Locate the cell with the specified text and output its [X, Y] center coordinate. 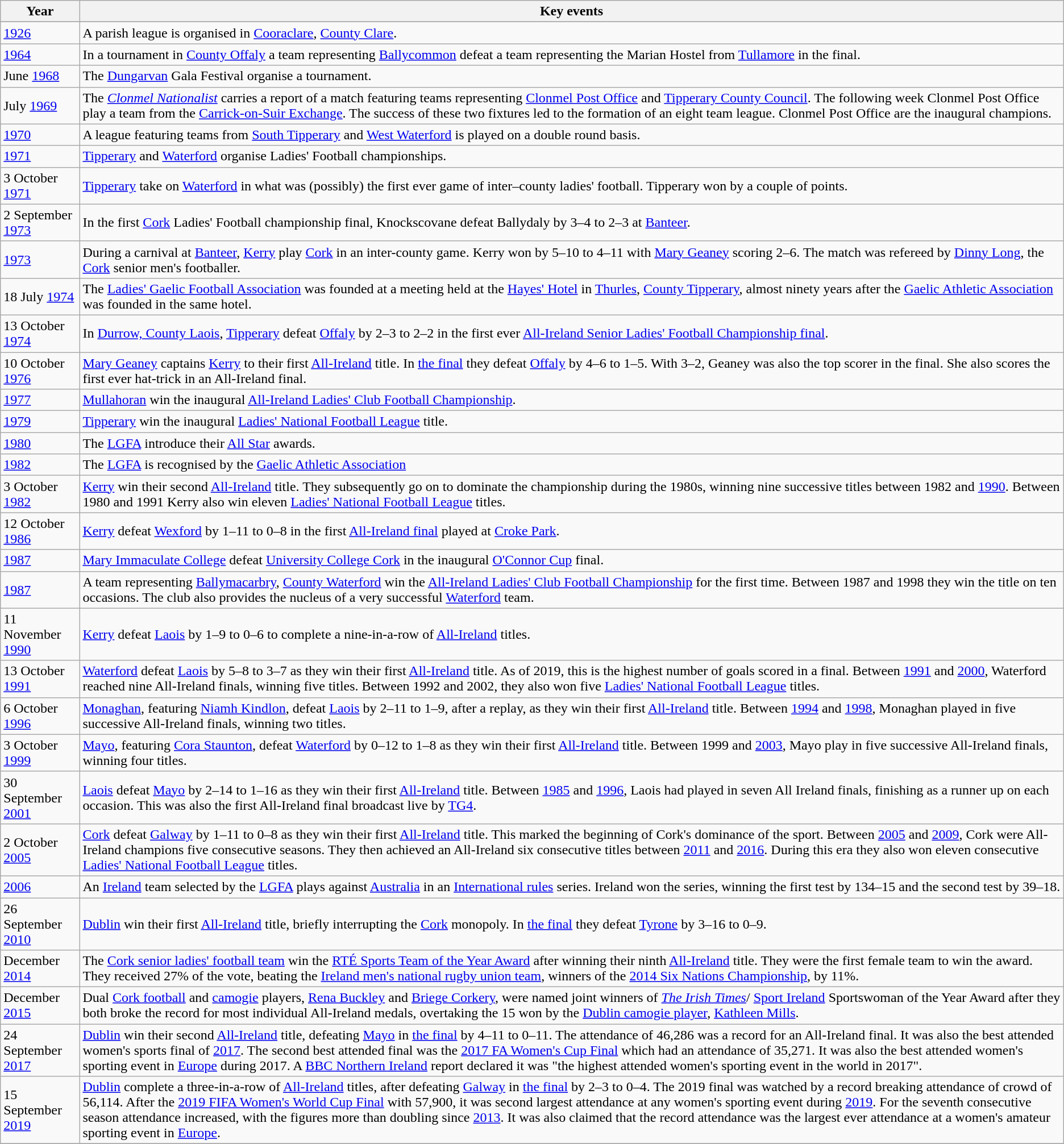
Tipperary and Waterford organise Ladies' Football championships. [572, 156]
30 September 2001 [40, 797]
July 1969 [40, 106]
Key events [572, 11]
Tipperary win the inaugural Ladies' National Football League title. [572, 422]
3 October 1982 [40, 494]
2006 [40, 887]
Kerry defeat Laois by 1–9 to 0–6 to complete a nine-in-a-row of All-Ireland titles. [572, 634]
1970 [40, 135]
The Dungarvan Gala Festival organise a tournament. [572, 76]
12 October 1986 [40, 531]
December 2015 [40, 1006]
Year [40, 11]
13 October 1974 [40, 333]
Mary Immaculate College defeat University College Cork in the inaugural O'Connor Cup final. [572, 560]
Kerry defeat Wexford by 1–11 to 0–8 in the first All-Ireland final played at Croke Park. [572, 531]
A league featuring teams from South Tipperary and West Waterford is played on a double round basis. [572, 135]
3 October 1971 [40, 185]
Tipperary take on Waterford in what was (possibly) the first ever game of inter–county ladies' football. Tipperary won by a couple of points. [572, 185]
The LGFA introduce their All Star awards. [572, 443]
In the first Cork Ladies' Football championship final, Knockscovane defeat Ballydaly by 3–4 to 2–3 at Banteer. [572, 223]
1964 [40, 55]
In a tournament in County Offaly a team representing Ballycommon defeat a team representing the Marian Hostel from Tullamore in the final. [572, 55]
6 October 1996 [40, 716]
1982 [40, 465]
24 September 2017 [40, 1050]
18 July 1974 [40, 297]
10 October 1976 [40, 371]
13 October 1991 [40, 679]
In Durrow, County Laois, Tipperary defeat Offaly by 2–3 to 2–2 in the first ever All-Ireland Senior Ladies' Football Championship final. [572, 333]
1977 [40, 400]
June 1968 [40, 76]
1926 [40, 33]
December 2014 [40, 968]
3 October 1999 [40, 752]
1971 [40, 156]
1980 [40, 443]
Dublin win their first All-Ireland title, briefly interrupting the Cork monopoly. In the final they defeat Tyrone by 3–16 to 0–9. [572, 924]
Mullahoran win the inaugural All-Ireland Ladies' Club Football Championship. [572, 400]
1973 [40, 259]
2 September 1973 [40, 223]
The LGFA is recognised by the Gaelic Athletic Association [572, 465]
15 September 2019 [40, 1110]
26 September 2010 [40, 924]
1979 [40, 422]
11 November 1990 [40, 634]
A parish league is organised in Cooraclare, County Clare. [572, 33]
2 October 2005 [40, 850]
